Capture the cell that displays the provided text and extract its (X, Y) central coordinate. 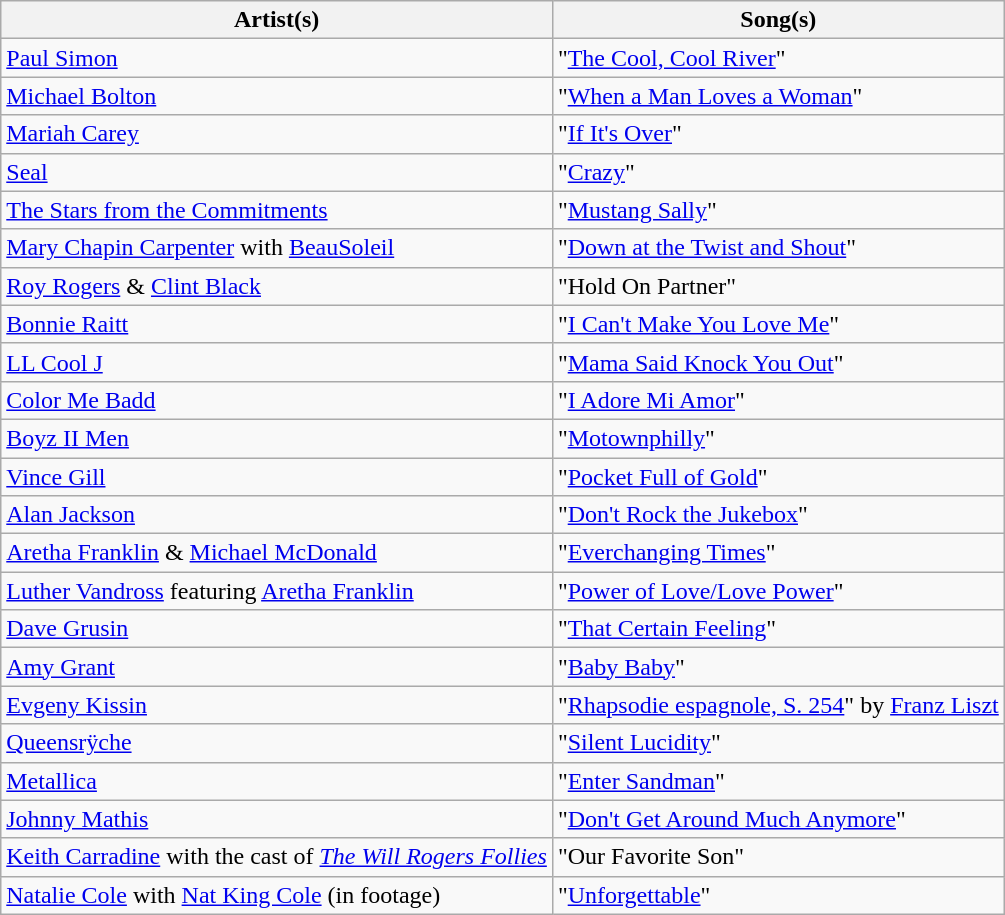
"Don't Rock the Jukebox" (778, 515)
Luther Vandross featuring Aretha Franklin (277, 591)
Mary Chapin Carpenter with BeauSoleil (277, 248)
Vince Gill (277, 477)
Aretha Franklin & Michael McDonald (277, 553)
Johnny Mathis (277, 819)
Paul Simon (277, 58)
"Down at the Twist and Shout" (778, 248)
"Silent Lucidity" (778, 743)
"Hold On Partner" (778, 286)
Color Me Badd (277, 400)
Michael Bolton (277, 96)
Roy Rogers & Clint Black (277, 286)
"Don't Get Around Much Anymore" (778, 819)
"Everchanging Times" (778, 553)
Evgeny Kissin (277, 705)
"Baby Baby" (778, 667)
Boyz II Men (277, 438)
Song(s) (778, 20)
"Power of Love/Love Power" (778, 591)
"Mustang Sally" (778, 210)
Amy Grant (277, 667)
"Pocket Full of Gold" (778, 477)
"Motownphilly" (778, 438)
"I Can't Make You Love Me" (778, 324)
Mariah Carey (277, 134)
"Unforgettable" (778, 895)
Artist(s) (277, 20)
"Enter Sandman" (778, 781)
"That Certain Feeling" (778, 629)
"Mama Said Knock You Out" (778, 362)
"Crazy" (778, 172)
The Stars from the Commitments (277, 210)
Metallica (277, 781)
Alan Jackson (277, 515)
"I Adore Mi Amor" (778, 400)
"Rhapsodie espagnole, S. 254" by Franz Liszt (778, 705)
"When a Man Loves a Woman" (778, 96)
"Our Favorite Son" (778, 857)
Natalie Cole with Nat King Cole (in footage) (277, 895)
Bonnie Raitt (277, 324)
Keith Carradine with the cast of The Will Rogers Follies (277, 857)
Dave Grusin (277, 629)
Queensrÿche (277, 743)
Seal (277, 172)
"The Cool, Cool River" (778, 58)
"If It's Over" (778, 134)
LL Cool J (277, 362)
